Extract the (x, y) coordinate from the center of the cell holding the provided text.  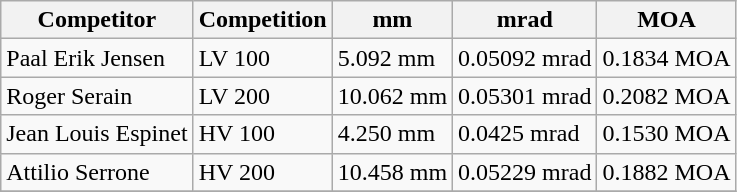
0.1882 MOA (666, 172)
HV 200 (262, 172)
0.2082 MOA (666, 96)
Paal Erik Jensen (97, 58)
0.0425 mrad (525, 134)
Roger Serain (97, 96)
Competition (262, 20)
mrad (525, 20)
LV 100 (262, 58)
0.1834 MOA (666, 58)
0.05092 mrad (525, 58)
Attilio Serrone (97, 172)
HV 100 (262, 134)
10.062 mm (392, 96)
0.05229 mrad (525, 172)
10.458 mm (392, 172)
LV 200 (262, 96)
mm (392, 20)
MOA (666, 20)
Competitor (97, 20)
0.05301 mrad (525, 96)
5.092 mm (392, 58)
0.1530 MOA (666, 134)
4.250 mm (392, 134)
Jean Louis Espinet (97, 134)
